Identify which cell holds the provided text, then report its [x, y] central coordinate. 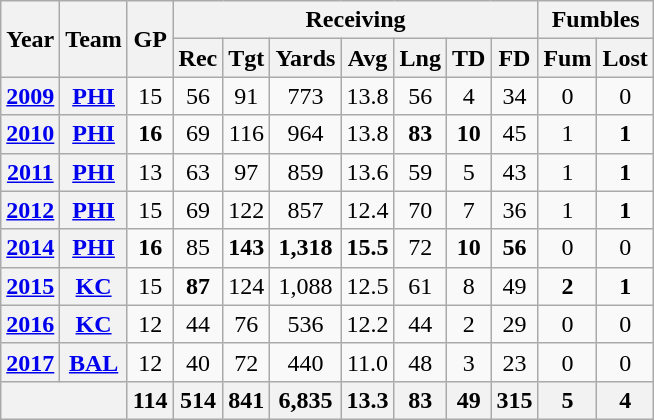
124 [246, 286]
Yards [306, 58]
143 [246, 248]
Fum [568, 58]
Lost [625, 58]
36 [514, 210]
Rec [198, 58]
63 [198, 172]
2010 [30, 134]
85 [198, 248]
2014 [30, 248]
2015 [30, 286]
857 [306, 210]
2012 [30, 210]
97 [246, 172]
7 [468, 210]
70 [420, 210]
BAL [94, 362]
61 [420, 286]
40 [198, 362]
841 [246, 400]
2016 [30, 324]
Lng [420, 58]
2011 [30, 172]
3 [468, 362]
122 [246, 210]
2009 [30, 96]
Fumbles [596, 20]
15.5 [368, 248]
1,318 [306, 248]
859 [306, 172]
45 [514, 134]
59 [420, 172]
12.4 [368, 210]
964 [306, 134]
Tgt [246, 58]
440 [306, 362]
114 [150, 400]
34 [514, 96]
13 [150, 172]
315 [514, 400]
12.2 [368, 324]
1,088 [306, 286]
8 [468, 286]
Year [30, 39]
Receiving [356, 20]
43 [514, 172]
116 [246, 134]
6,835 [306, 400]
76 [246, 324]
536 [306, 324]
FD [514, 58]
13.6 [368, 172]
91 [246, 96]
2017 [30, 362]
13.3 [368, 400]
TD [468, 58]
48 [420, 362]
23 [514, 362]
12.5 [368, 286]
Team [94, 39]
773 [306, 96]
87 [198, 286]
29 [514, 324]
Avg [368, 58]
11.0 [368, 362]
514 [198, 400]
GP [150, 39]
